Capture the cell that displays the provided text and extract its (x, y) central coordinate. 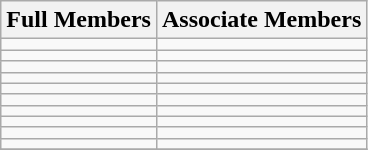
Full Members (79, 20)
Associate Members (261, 20)
